Return (X, Y) of the center of cell containing provided text 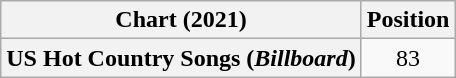
US Hot Country Songs (Billboard) (181, 58)
Position (408, 20)
Chart (2021) (181, 20)
83 (408, 58)
